Output the [x, y] coordinate of the center of the cell containing the given text.  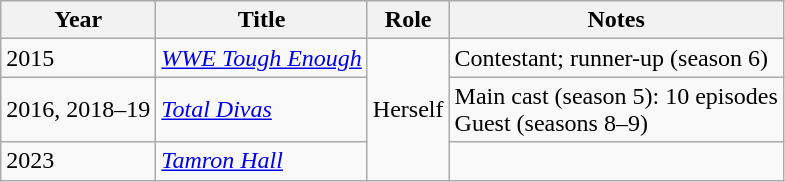
Herself [408, 110]
2023 [78, 161]
Notes [616, 20]
Year [78, 20]
Title [262, 20]
Tamron Hall [262, 161]
Role [408, 20]
Contestant; runner-up (season 6) [616, 58]
2015 [78, 58]
2016, 2018–19 [78, 110]
WWE Tough Enough [262, 58]
Total Divas [262, 110]
Main cast (season 5): 10 episodes Guest (seasons 8–9) [616, 110]
